Capture the cell that displays the provided text and extract its [X, Y] central coordinate. 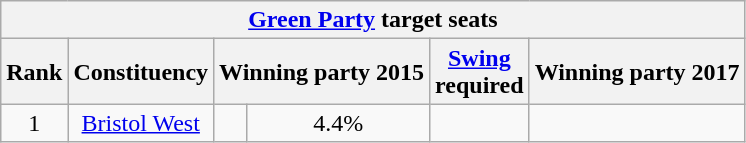
4.4% [338, 123]
Winning party 2015 [322, 72]
Constituency [141, 72]
Winning party 2017 [637, 72]
Bristol West [141, 123]
Swingrequired [480, 72]
1 [34, 123]
Rank [34, 72]
Green Party target seats [373, 20]
